Determine the [X, Y] coordinate at the center of the cell enclosing the given text.  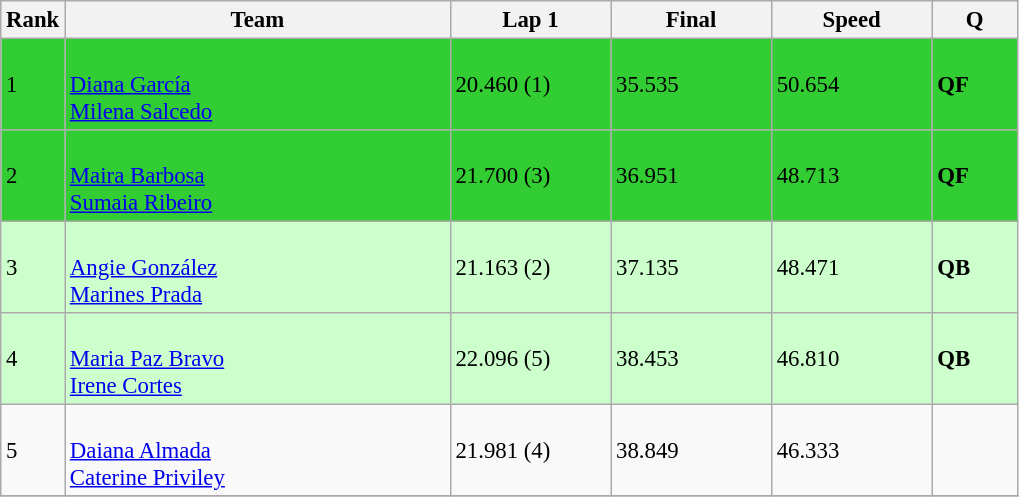
Team [258, 20]
1 [33, 85]
Final [692, 20]
21.981 (4) [530, 451]
46.810 [852, 359]
3 [33, 268]
22.096 (5) [530, 359]
Lap 1 [530, 20]
Maira BarbosaSumaia Ribeiro [258, 176]
38.453 [692, 359]
48.471 [852, 268]
21.700 (3) [530, 176]
Rank [33, 20]
Angie GonzálezMarines Prada [258, 268]
20.460 (1) [530, 85]
Diana GarcíaMilena Salcedo [258, 85]
36.951 [692, 176]
Maria Paz BravoIrene Cortes [258, 359]
2 [33, 176]
35.535 [692, 85]
38.849 [692, 451]
5 [33, 451]
50.654 [852, 85]
48.713 [852, 176]
Daiana AlmadaCaterine Priviley [258, 451]
Q [975, 20]
Speed [852, 20]
4 [33, 359]
46.333 [852, 451]
37.135 [692, 268]
21.163 (2) [530, 268]
